Return the (x, y) coordinate for the center point of the cell that contains the specified text.  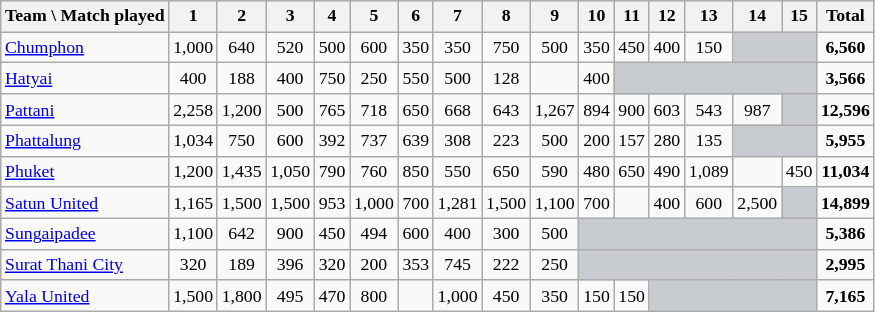
643 (506, 110)
790 (332, 172)
1,800 (242, 296)
480 (596, 172)
800 (374, 296)
2,500 (758, 202)
1,165 (194, 202)
3,566 (846, 78)
Chumphon (85, 48)
10 (596, 16)
392 (332, 140)
760 (374, 172)
495 (290, 296)
12 (666, 16)
2,258 (194, 110)
987 (758, 110)
Total (846, 16)
520 (290, 48)
639 (416, 140)
11 (632, 16)
543 (708, 110)
737 (374, 140)
15 (800, 16)
494 (374, 234)
7,165 (846, 296)
1,267 (554, 110)
9 (554, 16)
850 (416, 172)
223 (506, 140)
300 (506, 234)
3 (290, 16)
590 (554, 172)
1,281 (458, 202)
1,435 (242, 172)
353 (416, 264)
Yala United (85, 296)
718 (374, 110)
894 (596, 110)
13 (708, 16)
1 (194, 16)
470 (332, 296)
5 (374, 16)
2,995 (846, 264)
189 (242, 264)
12,596 (846, 110)
14 (758, 16)
222 (506, 264)
11,034 (846, 172)
745 (458, 264)
188 (242, 78)
1,034 (194, 140)
Satun United (85, 202)
Phuket (85, 172)
642 (242, 234)
1,089 (708, 172)
5,955 (846, 140)
Sungaipadee (85, 234)
640 (242, 48)
396 (290, 264)
Hatyai (85, 78)
Team \ Match played (85, 16)
280 (666, 140)
7 (458, 16)
14,899 (846, 202)
765 (332, 110)
603 (666, 110)
1,050 (290, 172)
2 (242, 16)
5,386 (846, 234)
Phattalung (85, 140)
953 (332, 202)
Pattani (85, 110)
135 (708, 140)
8 (506, 16)
6 (416, 16)
668 (458, 110)
128 (506, 78)
Surat Thani City (85, 264)
6,560 (846, 48)
490 (666, 172)
157 (632, 140)
308 (458, 140)
4 (332, 16)
